Identify which cell holds the provided text, then report its (X, Y) central coordinate. 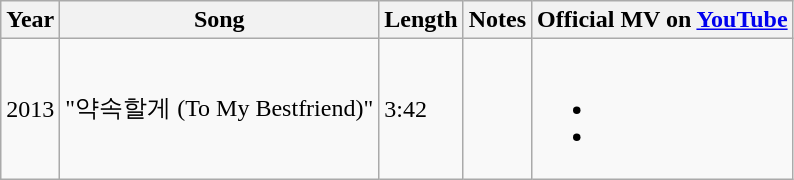
2013 (30, 109)
3:42 (421, 109)
Length (421, 20)
Official MV on YouTube (663, 20)
Notes (497, 20)
"약속할게 (To My Bestfriend)" (220, 109)
Song (220, 20)
Year (30, 20)
